Capture the cell that displays the provided text and extract its [x, y] central coordinate. 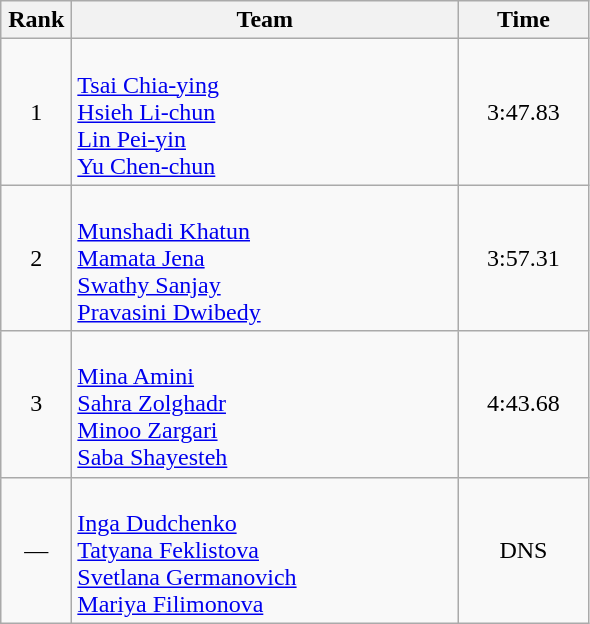
Rank [36, 20]
Team [265, 20]
Tsai Chia-yingHsieh Li-chunLin Pei-yinYu Chen-chun [265, 112]
1 [36, 112]
2 [36, 258]
3:57.31 [524, 258]
Mina AminiSahra ZolghadrMinoo ZargariSaba Shayesteh [265, 404]
3:47.83 [524, 112]
3 [36, 404]
DNS [524, 550]
Inga DudchenkoTatyana FeklistovaSvetlana GermanovichMariya Filimonova [265, 550]
Time [524, 20]
Munshadi KhatunMamata JenaSwathy SanjayPravasini Dwibedy [265, 258]
4:43.68 [524, 404]
— [36, 550]
